Locate the cell with the specified text and output its [x, y] center coordinate. 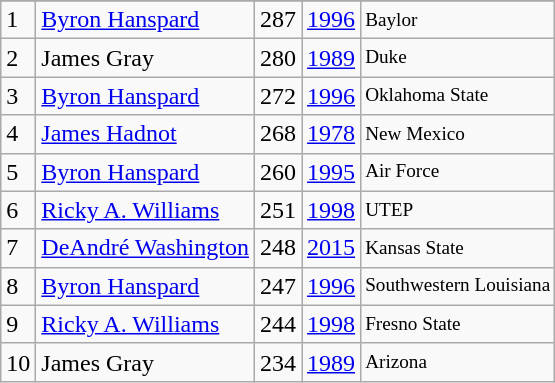
Southwestern Louisiana [458, 286]
Kansas State [458, 248]
1978 [332, 134]
10 [18, 362]
251 [278, 210]
247 [278, 286]
272 [278, 96]
268 [278, 134]
DeAndré Washington [146, 248]
1995 [332, 172]
234 [278, 362]
James Hadnot [146, 134]
8 [18, 286]
New Mexico [458, 134]
3 [18, 96]
4 [18, 134]
Air Force [458, 172]
2 [18, 58]
7 [18, 248]
244 [278, 324]
287 [278, 20]
1 [18, 20]
Baylor [458, 20]
UTEP [458, 210]
Fresno State [458, 324]
5 [18, 172]
Arizona [458, 362]
6 [18, 210]
280 [278, 58]
2015 [332, 248]
260 [278, 172]
Oklahoma State [458, 96]
248 [278, 248]
Duke [458, 58]
9 [18, 324]
